Locate the cell with the specified text and output its [x, y] center coordinate. 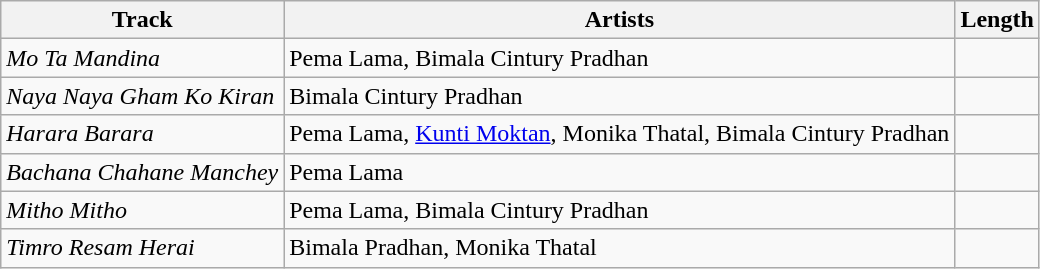
Pema Lama [620, 172]
Harara Barara [142, 134]
Artists [620, 20]
Length [997, 20]
Track [142, 20]
Bachana Chahane Manchey [142, 172]
Mo Ta Mandina [142, 58]
Pema Lama, Kunti Moktan, Monika Thatal, Bimala Cintury Pradhan [620, 134]
Timro Resam Herai [142, 248]
Bimala Cintury Pradhan [620, 96]
Bimala Pradhan, Monika Thatal [620, 248]
Naya Naya Gham Ko Kiran [142, 96]
Mitho Mitho [142, 210]
